Scan for the cell matching the given text and deliver its [x, y] coordinate at center. 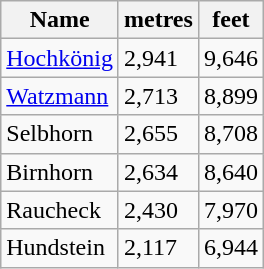
2,430 [158, 210]
7,970 [230, 210]
2,117 [158, 248]
2,941 [158, 58]
2,713 [158, 96]
Watzmann [60, 96]
8,899 [230, 96]
metres [158, 20]
9,646 [230, 58]
feet [230, 20]
Raucheck [60, 210]
Hochkönig [60, 58]
Birnhorn [60, 172]
2,655 [158, 134]
Selbhorn [60, 134]
6,944 [230, 248]
Name [60, 20]
8,640 [230, 172]
8,708 [230, 134]
Hundstein [60, 248]
2,634 [158, 172]
